Pinpoint the cell where the given text exists, returning its (X, Y) midpoint coordinate. 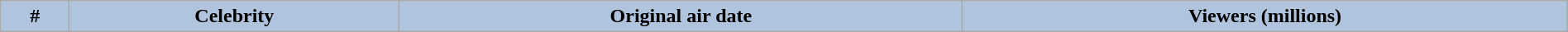
# (35, 16)
Viewers (millions) (1265, 16)
Original air date (681, 16)
Celebrity (235, 16)
